Return the (x, y) coordinate for the center point of the cell that contains the specified text.  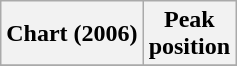
Peakposition (189, 34)
Chart (2006) (72, 34)
